Locate the cell with the specified text and output its [X, Y] center coordinate. 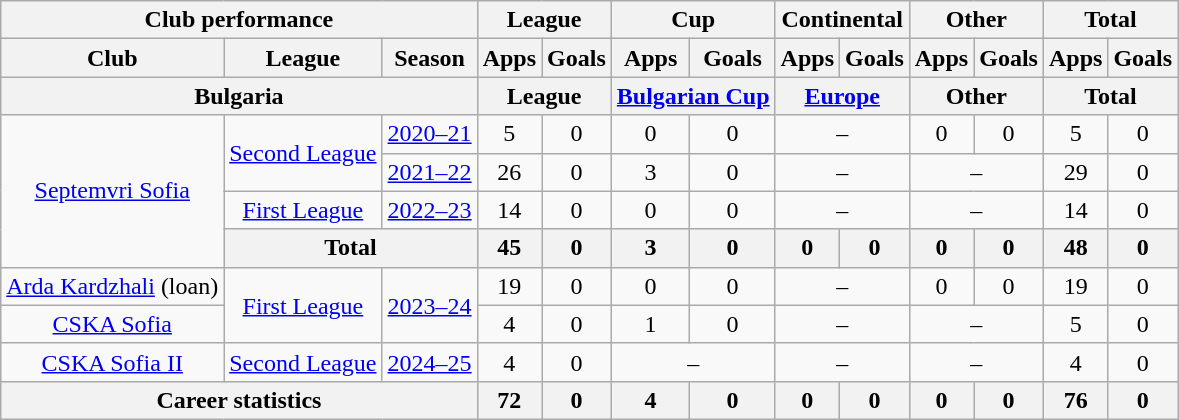
Bulgaria [239, 96]
CSKA Sofia [112, 324]
76 [1075, 400]
Club performance [239, 20]
Club [112, 58]
Cup [693, 20]
2020–21 [430, 134]
Continental [842, 20]
Bulgarian Cup [693, 96]
72 [509, 400]
Season [430, 58]
Europe [842, 96]
2024–25 [430, 362]
CSKA Sofia II [112, 362]
Septemvri Sofia [112, 191]
29 [1075, 172]
2021–22 [430, 172]
Career statistics [239, 400]
48 [1075, 248]
Arda Kardzhali (loan) [112, 286]
26 [509, 172]
2022–23 [430, 210]
45 [509, 248]
1 [650, 324]
2023–24 [430, 305]
